Find where the given text appears and provide that cell's center as [x, y] coordinate. 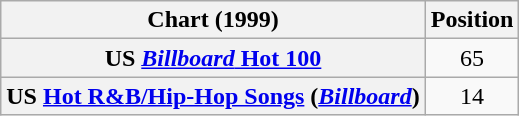
US Hot R&B/Hip-Hop Songs (Billboard) [213, 96]
Position [472, 20]
US Billboard Hot 100 [213, 58]
Chart (1999) [213, 20]
14 [472, 96]
65 [472, 58]
